Detect which cell encompasses the target text, then output its [x, y] center coordinate. 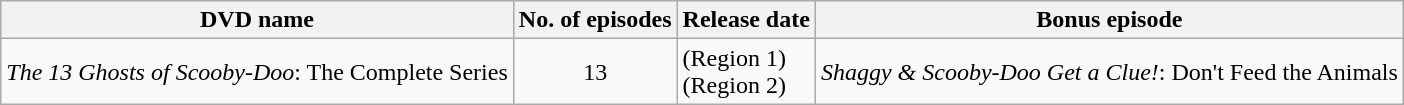
(Region 1) (Region 2) [746, 72]
Bonus episode [1109, 20]
The 13 Ghosts of Scooby-Doo: The Complete Series [258, 72]
Release date [746, 20]
DVD name [258, 20]
No. of episodes [595, 20]
13 [595, 72]
Shaggy & Scooby-Doo Get a Clue!: Don't Feed the Animals [1109, 72]
